Provide the (X, Y) coordinate of the cell's center where the given text is located.  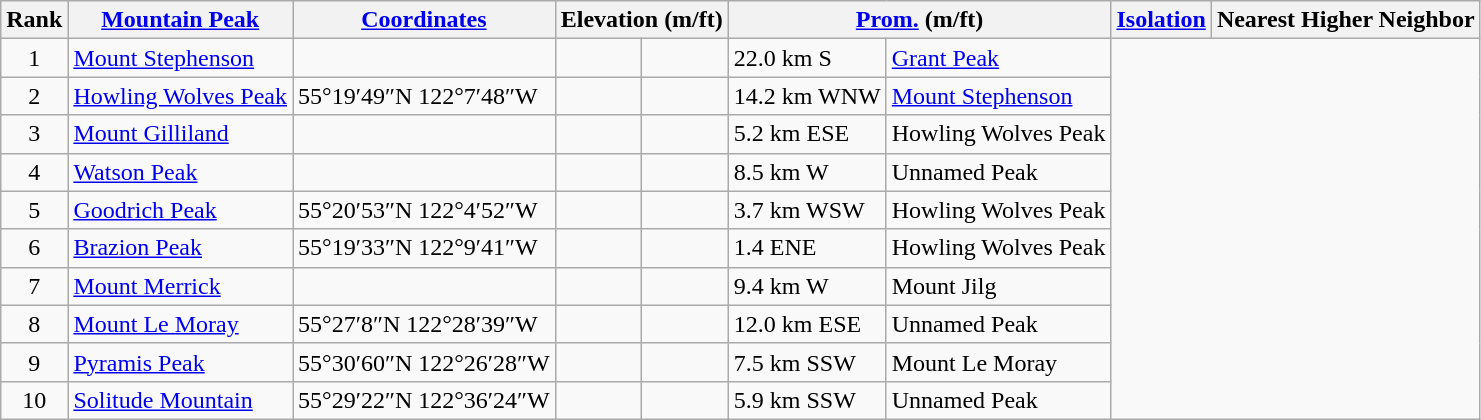
7.5 km SSW (807, 362)
5.9 km SSW (807, 400)
3 (34, 134)
Mount Jilg (998, 286)
14.2 km WNW (807, 96)
55°29′22″N 122°36′24″W (424, 400)
Mount Merrick (180, 286)
9.4 km W (807, 286)
Watson Peak (180, 172)
Pyramis Peak (180, 362)
Coordinates (424, 20)
3.7 km WSW (807, 210)
Elevation (m/ft) (642, 20)
55°30′60″N 122°26′28″W (424, 362)
5 (34, 210)
55°20′53″N 122°4′52″W (424, 210)
1 (34, 58)
5.2 km ESE (807, 134)
Solitude Mountain (180, 400)
12.0 km ESE (807, 324)
Mountain Peak (180, 20)
55°19′33″N 122°9′41″W (424, 248)
9 (34, 362)
22.0 km S (807, 58)
Prom. (m/ft) (920, 20)
8 (34, 324)
8.5 km W (807, 172)
Brazion Peak (180, 248)
4 (34, 172)
55°19′49″N 122°7′48″W (424, 96)
6 (34, 248)
Rank (34, 20)
7 (34, 286)
2 (34, 96)
Goodrich Peak (180, 210)
Nearest Higher Neighbor (1346, 20)
1.4 ENE (807, 248)
10 (34, 400)
Isolation (1161, 20)
55°27′8″N 122°28′39″W (424, 324)
Grant Peak (998, 58)
Mount Gilliland (180, 134)
